Return the [X, Y] coordinate for the center point of the cell that contains the specified text.  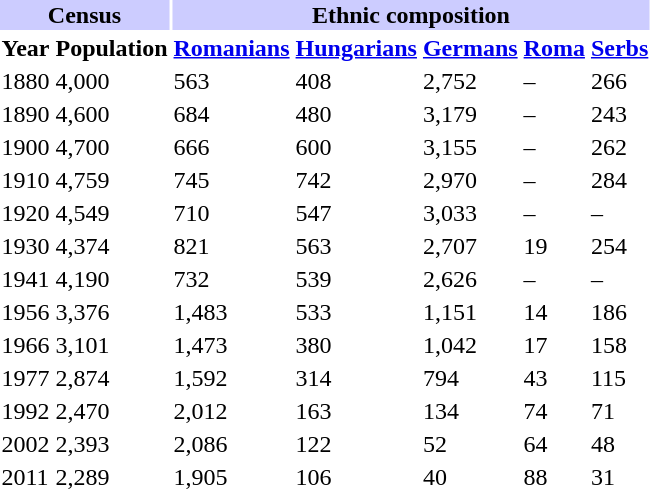
314 [356, 378]
134 [470, 411]
3,376 [112, 312]
1,151 [470, 312]
533 [356, 312]
254 [619, 246]
4,700 [112, 147]
2,707 [470, 246]
794 [470, 378]
284 [619, 180]
19 [554, 246]
71 [619, 411]
17 [554, 345]
122 [356, 444]
2,393 [112, 444]
3,155 [470, 147]
2,626 [470, 279]
1,473 [232, 345]
4,549 [112, 213]
163 [356, 411]
Hungarians [356, 48]
Roma [554, 48]
Year [26, 48]
43 [554, 378]
Romanians [232, 48]
Serbs [619, 48]
266 [619, 81]
1,042 [470, 345]
1880 [26, 81]
600 [356, 147]
48 [619, 444]
1900 [26, 147]
52 [470, 444]
2,874 [112, 378]
742 [356, 180]
4,190 [112, 279]
1966 [26, 345]
408 [356, 81]
4,759 [112, 180]
480 [356, 114]
158 [619, 345]
3,033 [470, 213]
4,000 [112, 81]
Germans [470, 48]
547 [356, 213]
243 [619, 114]
Population [112, 48]
1992 [26, 411]
2,086 [232, 444]
2,970 [470, 180]
4,600 [112, 114]
1,483 [232, 312]
2,752 [470, 81]
74 [554, 411]
262 [619, 147]
186 [619, 312]
4,374 [112, 246]
732 [232, 279]
14 [554, 312]
1890 [26, 114]
Ethnic composition [411, 15]
684 [232, 114]
2002 [26, 444]
1941 [26, 279]
1920 [26, 213]
666 [232, 147]
710 [232, 213]
380 [356, 345]
745 [232, 180]
1930 [26, 246]
821 [232, 246]
64 [554, 444]
Census [84, 15]
3,101 [112, 345]
539 [356, 279]
1977 [26, 378]
1,592 [232, 378]
115 [619, 378]
1910 [26, 180]
2,470 [112, 411]
1956 [26, 312]
2,012 [232, 411]
3,179 [470, 114]
